Locate the cell with the specified text and output its (X, Y) center coordinate. 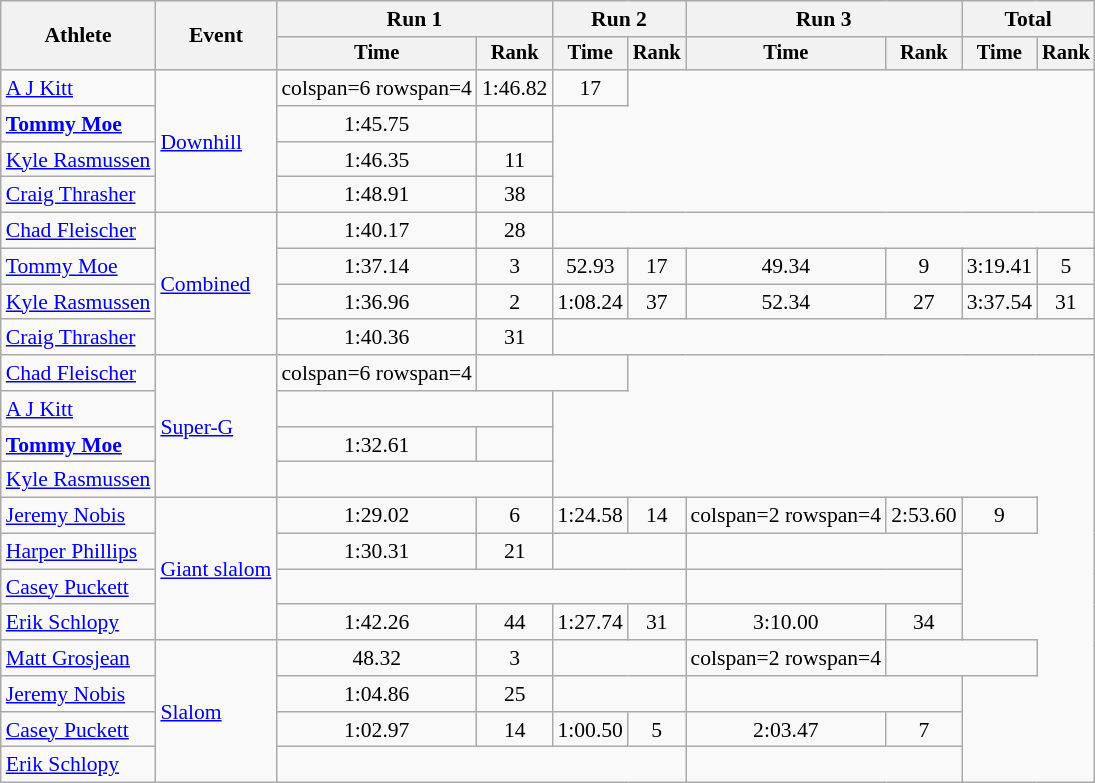
38 (514, 195)
Run 3 (824, 19)
52.34 (786, 302)
1:32.61 (376, 445)
3:19.41 (1000, 267)
1:45.75 (376, 124)
1:36.96 (376, 302)
1:00.50 (590, 730)
1:46.35 (376, 160)
27 (924, 302)
2:03.47 (786, 730)
Combined (216, 284)
1:08.24 (590, 302)
28 (514, 231)
1:30.31 (376, 552)
48.32 (376, 658)
1:37.14 (376, 267)
1:24.58 (590, 516)
7 (924, 730)
2 (514, 302)
25 (514, 694)
Run 1 (414, 19)
44 (514, 623)
Slalom (216, 711)
Downhill (216, 141)
1:40.17 (376, 231)
Harper Phillips (78, 552)
1:48.91 (376, 195)
1:29.02 (376, 516)
37 (657, 302)
6 (514, 516)
Matt Grosjean (78, 658)
1:40.36 (376, 338)
34 (924, 623)
1:27.74 (590, 623)
52.93 (590, 267)
49.34 (786, 267)
Total (1028, 19)
3:10.00 (786, 623)
Event (216, 36)
11 (514, 160)
1:42.26 (376, 623)
Super-G (216, 426)
Run 2 (618, 19)
1:46.82 (514, 88)
Athlete (78, 36)
1:04.86 (376, 694)
21 (514, 552)
3:37.54 (1000, 302)
1:02.97 (376, 730)
Giant slalom (216, 569)
2:53.60 (924, 516)
